Determine the [x, y] coordinate at the center of the cell enclosing the given text.  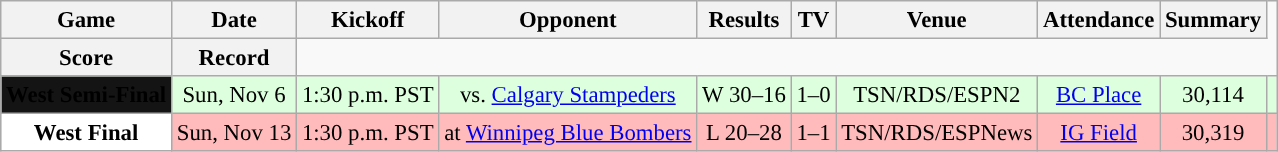
Sun, Nov 13 [234, 133]
L 20–28 [744, 133]
Score [86, 58]
Record [234, 58]
vs. Calgary Stampeders [568, 95]
Attendance [1099, 20]
BC Place [1099, 95]
Opponent [568, 20]
Game [86, 20]
West Semi-Final [86, 95]
TSN/RDS/ESPN2 [937, 95]
W 30–16 [744, 95]
Date [234, 20]
Summary [1214, 20]
Sun, Nov 6 [234, 95]
at Winnipeg Blue Bombers [568, 133]
1–0 [814, 95]
30,114 [1214, 95]
IG Field [1099, 133]
Kickoff [368, 20]
Venue [937, 20]
TSN/RDS/ESPNews [937, 133]
Results [744, 20]
TV [814, 20]
1–1 [814, 133]
30,319 [1214, 133]
West Final [86, 133]
